Locate the cell with the specified text and output its (x, y) center coordinate. 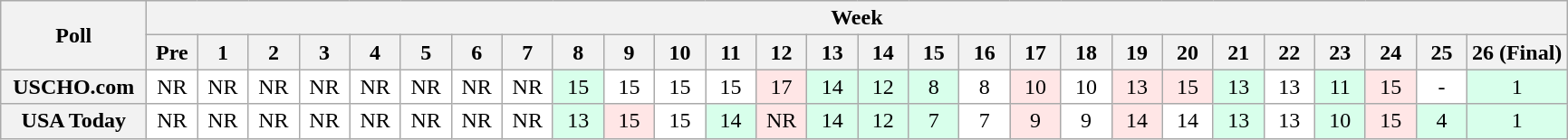
19 (1137, 52)
22 (1289, 52)
6 (476, 52)
Pre (172, 52)
26 (Final) (1516, 52)
USA Today (74, 121)
3 (324, 52)
16 (985, 52)
5 (426, 52)
18 (1086, 52)
Poll (74, 35)
2 (274, 52)
20 (1188, 52)
24 (1390, 52)
Week (857, 18)
USCHO.com (74, 87)
25 (1441, 52)
- (1441, 87)
23 (1340, 52)
21 (1238, 52)
